Scan for the cell matching the given text and deliver its [x, y] coordinate at center. 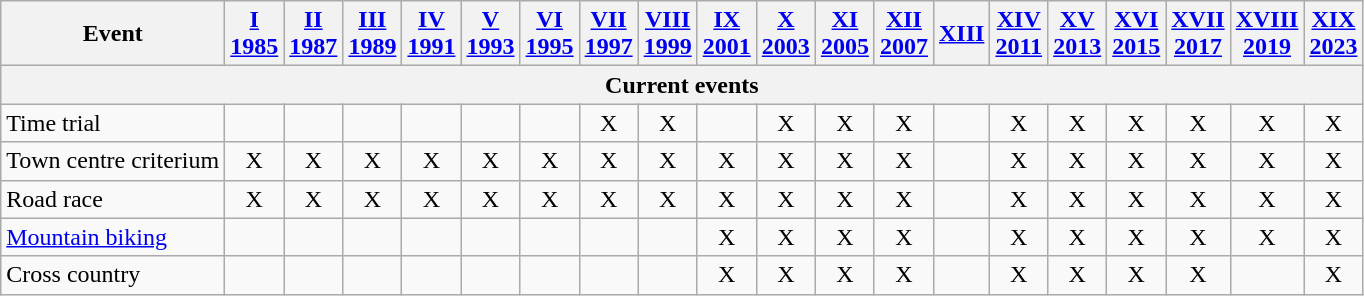
Road race [113, 199]
VI1995 [550, 34]
XI2005 [844, 34]
VIII1999 [668, 34]
XV2013 [1078, 34]
XVI2015 [1136, 34]
X2003 [786, 34]
IV1991 [432, 34]
XII2007 [904, 34]
XIII [961, 34]
Time trial [113, 123]
III1989 [372, 34]
I1985 [254, 34]
XVIII2019 [1267, 34]
Event [113, 34]
Current events [682, 85]
XIX2023 [1334, 34]
VII1997 [608, 34]
V1993 [490, 34]
Town centre criterium [113, 161]
Mountain biking [113, 237]
XVII2017 [1198, 34]
XIV2011 [1019, 34]
Cross country [113, 275]
IX2001 [726, 34]
II1987 [314, 34]
